Return the [x, y] coordinate for the center point of the cell that contains the specified text.  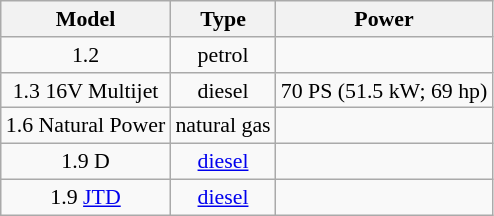
natural gas [222, 125]
1.3 16V Multijet [86, 90]
Model [86, 18]
1.9 D [86, 161]
1.2 [86, 54]
petrol [222, 54]
Type [222, 18]
70 PS (51.5 kW; 69 hp) [384, 90]
1.9 JTD [86, 197]
Power [384, 18]
1.6 Natural Power [86, 125]
